Output the (x, y) coordinate of the center of the cell containing the given text.  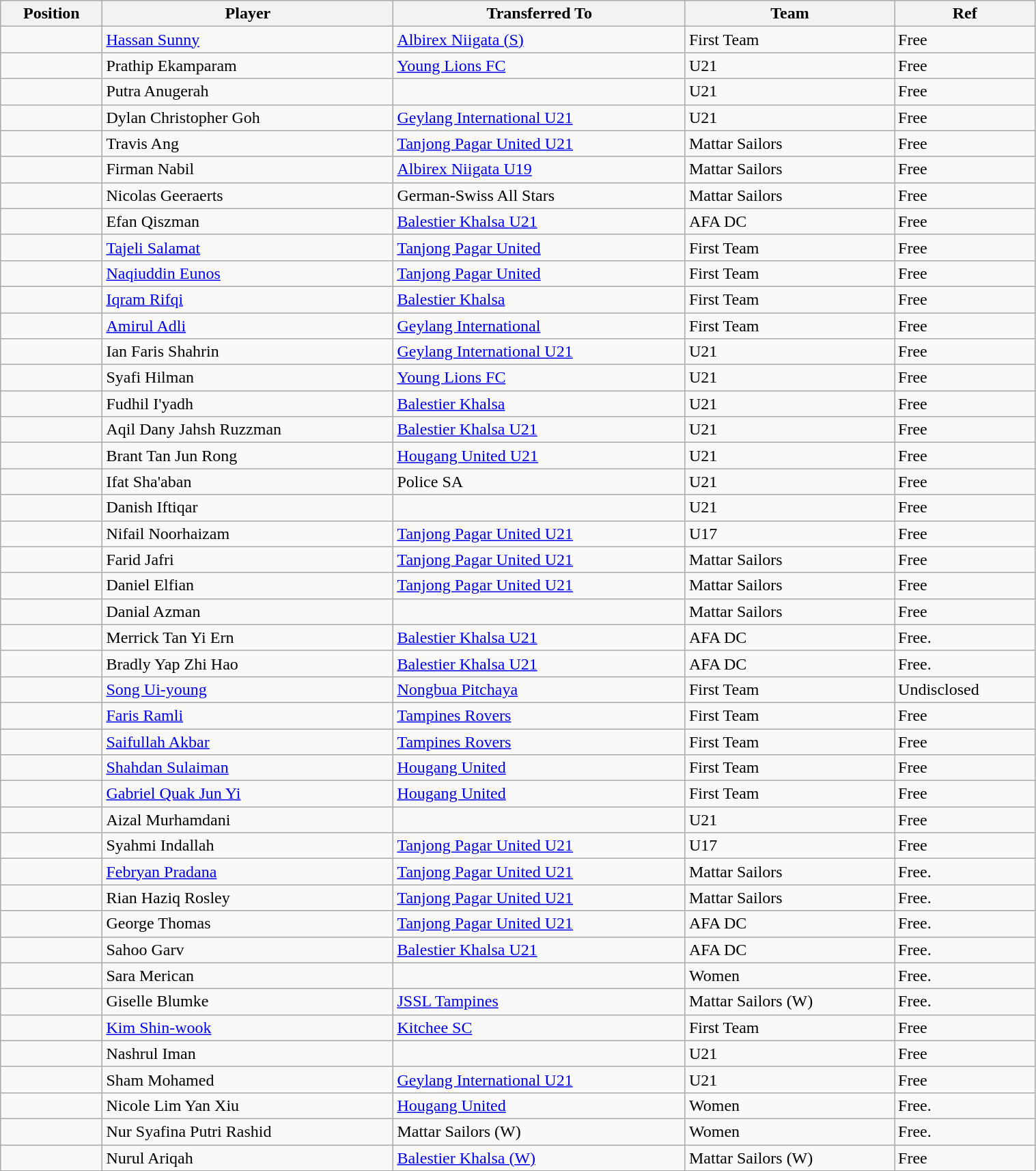
Nifail Noorhaizam (248, 534)
Kitchee SC (540, 1028)
JSSL Tampines (540, 1002)
Travis Ang (248, 143)
Naqiuddin Eunos (248, 273)
Song Ui-young (248, 689)
Ref (965, 14)
Team (789, 14)
Iqram Rifqi (248, 299)
Aqil Dany Jahsh Ruzzman (248, 430)
Giselle Blumke (248, 1002)
Nongbua Pitchaya (540, 689)
Albirex Niigata (S) (540, 40)
Merrick Tan Yi Ern (248, 637)
Danish Iftiqar (248, 508)
Amirul Adli (248, 326)
Bradly Yap Zhi Hao (248, 663)
Saifullah Akbar (248, 741)
Sahoo Garv (248, 950)
Hougang United U21 (540, 456)
Geylang International (540, 326)
Brant Tan Jun Rong (248, 456)
Shahdan Sulaiman (248, 768)
Balestier Khalsa (W) (540, 1158)
George Thomas (248, 924)
Syahmi Indallah (248, 846)
Faris Ramli (248, 715)
Syafi Hilman (248, 378)
Dylan Christopher Goh (248, 118)
Nur Syafina Putri Rashid (248, 1131)
Nurul Ariqah (248, 1158)
Aizal Murhamdani (248, 820)
Nashrul Iman (248, 1053)
Putra Anugerah (248, 92)
Position (52, 14)
Nicolas Geeraerts (248, 195)
Prathip Ekamparam (248, 66)
Tajeli Salamat (248, 247)
Fudhil I'yadh (248, 404)
Transferred To (540, 14)
Kim Shin-wook (248, 1028)
Nicole Lim Yan Xiu (248, 1105)
Daniel Elfian (248, 585)
Police SA (540, 482)
Sham Mohamed (248, 1079)
Ian Faris Shahrin (248, 352)
Febryan Pradana (248, 872)
German-Swiss All Stars (540, 195)
Rian Haziq Rosley (248, 898)
Efan Qiszman (248, 221)
Player (248, 14)
Firman Nabil (248, 169)
Hassan Sunny (248, 40)
Danial Azman (248, 611)
Farid Jafri (248, 560)
Sara Merican (248, 976)
Undisclosed (965, 689)
Ifat Sha'aban (248, 482)
Albirex Niigata U19 (540, 169)
Gabriel Quak Jun Yi (248, 794)
